Identify which cell holds the provided text, then report its (x, y) central coordinate. 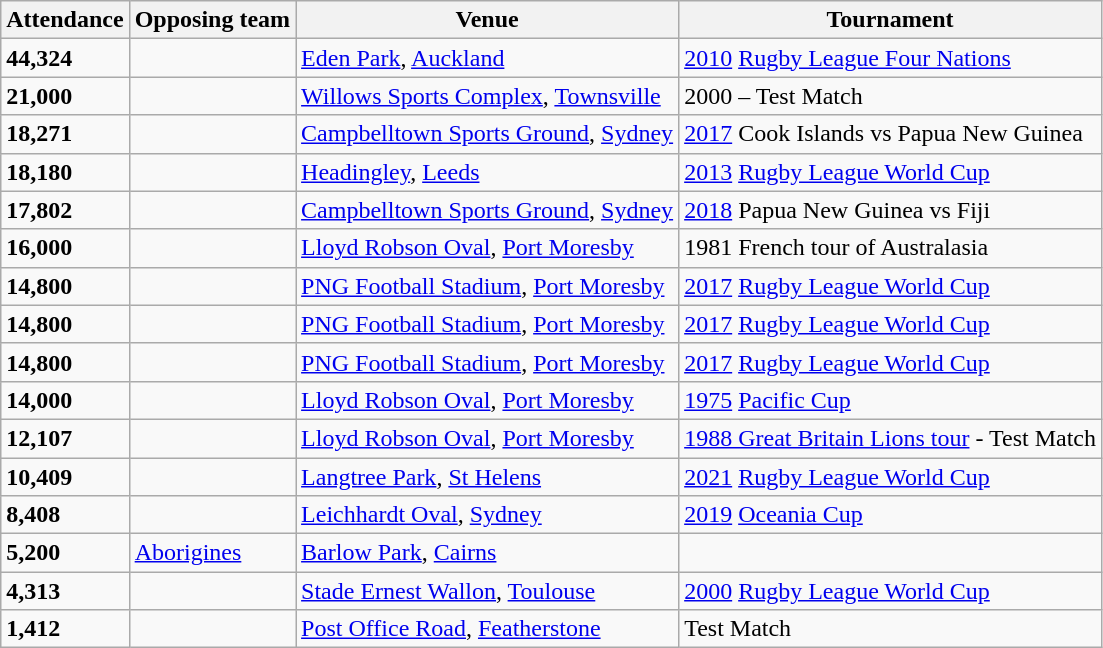
Post Office Road, Featherstone (488, 629)
Eden Park, Auckland (488, 58)
10,409 (65, 477)
Headingley, Leeds (488, 172)
2019 Oceania Cup (890, 515)
Barlow Park, Cairns (488, 553)
18,271 (65, 134)
44,324 (65, 58)
1975 Pacific Cup (890, 400)
2017 Cook Islands vs Papua New Guinea (890, 134)
18,180 (65, 172)
Aborigines (212, 553)
4,313 (65, 591)
2021 Rugby League World Cup (890, 477)
21,000 (65, 96)
2013 Rugby League World Cup (890, 172)
5,200 (65, 553)
1,412 (65, 629)
2000 Rugby League World Cup (890, 591)
Leichhardt Oval, Sydney (488, 515)
2018 Papua New Guinea vs Fiji (890, 210)
Attendance (65, 20)
14,000 (65, 400)
2010 Rugby League Four Nations (890, 58)
Stade Ernest Wallon, Toulouse (488, 591)
Opposing team (212, 20)
Venue (488, 20)
17,802 (65, 210)
12,107 (65, 438)
8,408 (65, 515)
Tournament (890, 20)
16,000 (65, 248)
Langtree Park, St Helens (488, 477)
1988 Great Britain Lions tour - Test Match (890, 438)
2000 – Test Match (890, 96)
Test Match (890, 629)
Willows Sports Complex, Townsville (488, 96)
1981 French tour of Australasia (890, 248)
